Locate the cell with the specified text and output its (x, y) center coordinate. 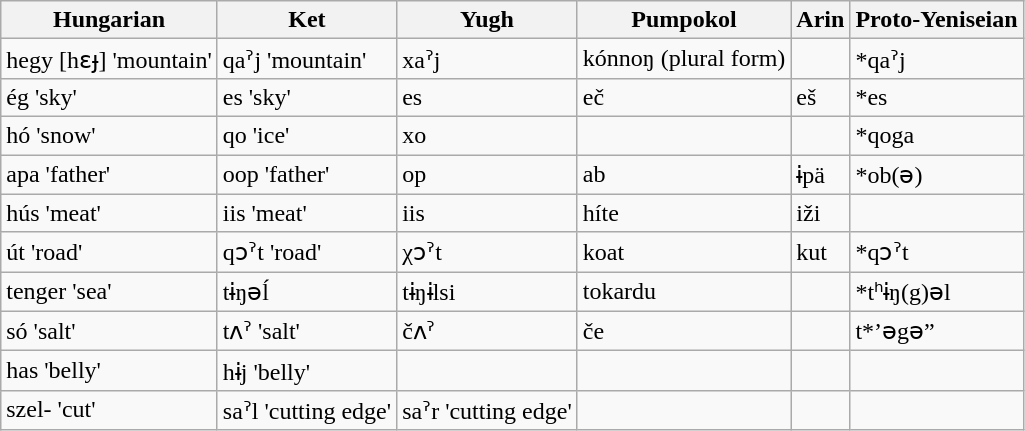
*ob(ǝ) (936, 174)
*es (936, 97)
tɨŋǝĺ (306, 292)
Ket (306, 20)
tokardu (684, 292)
apa 'father' (110, 174)
tɨŋɨlsi (488, 292)
xaˀj (488, 59)
χɔˀt (488, 252)
híte (684, 213)
koat (684, 252)
saˀr 'cutting edge' (488, 410)
*qaˀj (936, 59)
če (684, 331)
*tʰɨŋ(g)ǝl (936, 292)
*qoga (936, 135)
Proto-Yeniseian (936, 20)
hegy [hɛɟ] 'mountain' (110, 59)
Arin (820, 20)
op (488, 174)
*qɔˀt (936, 252)
út 'road' (110, 252)
kónnoŋ (plural form) (684, 59)
saˀl 'cutting edge' (306, 410)
kut (820, 252)
hús 'meat' (110, 213)
szel- 'cut' (110, 410)
has 'belly' (110, 371)
Hungarian (110, 20)
hó 'snow' (110, 135)
es 'sky' (306, 97)
eč (684, 97)
ab (684, 174)
ɨpä (820, 174)
qɔˀt 'road' (306, 252)
t*’ǝgǝ” (936, 331)
hɨj 'belly' (306, 371)
só 'salt' (110, 331)
tenger 'sea' (110, 292)
čʌˀ (488, 331)
eš (820, 97)
iis 'meat' (306, 213)
tʌˀ 'salt' (306, 331)
ég 'sky' (110, 97)
iis (488, 213)
qaˀj 'mountain' (306, 59)
es (488, 97)
xo (488, 135)
Pumpokol (684, 20)
oop 'father' (306, 174)
qo 'ice' (306, 135)
iži (820, 213)
Yugh (488, 20)
